Output the (x, y) coordinate of the center of the cell containing the given text.  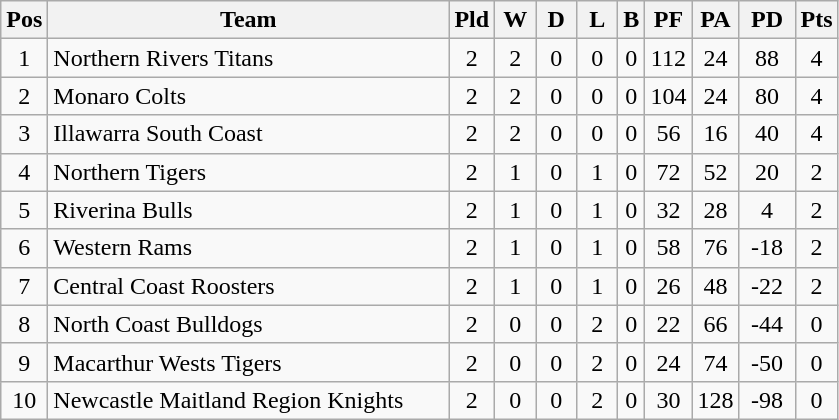
112 (668, 58)
52 (716, 172)
26 (668, 286)
7 (24, 286)
-44 (767, 324)
16 (716, 134)
28 (716, 210)
104 (668, 96)
L (598, 20)
PF (668, 20)
9 (24, 362)
-18 (767, 248)
B (632, 20)
Team (248, 20)
-22 (767, 286)
8 (24, 324)
Pld (472, 20)
Macarthur Wests Tigers (248, 362)
48 (716, 286)
D (556, 20)
22 (668, 324)
72 (668, 172)
40 (767, 134)
-98 (767, 400)
Pts (816, 20)
5 (24, 210)
PA (716, 20)
-50 (767, 362)
66 (716, 324)
Newcastle Maitland Region Knights (248, 400)
128 (716, 400)
Illawarra South Coast (248, 134)
Monaro Colts (248, 96)
3 (24, 134)
20 (767, 172)
W (516, 20)
76 (716, 248)
6 (24, 248)
88 (767, 58)
30 (668, 400)
10 (24, 400)
PD (767, 20)
80 (767, 96)
North Coast Bulldogs (248, 324)
Riverina Bulls (248, 210)
Pos (24, 20)
74 (716, 362)
32 (668, 210)
Northern Rivers Titans (248, 58)
Central Coast Roosters (248, 286)
56 (668, 134)
Western Rams (248, 248)
58 (668, 248)
Northern Tigers (248, 172)
